For the text-containing cell, return its midpoint in [x, y] coordinate format. 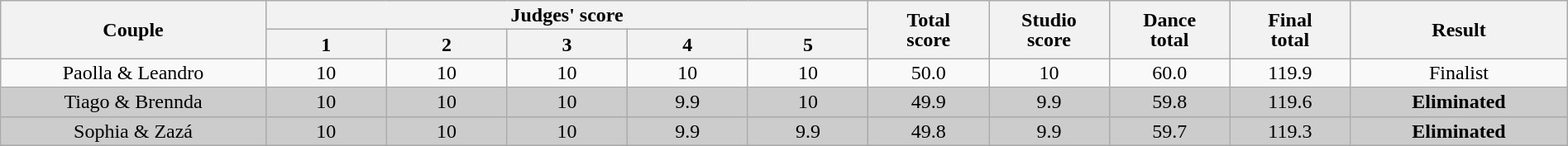
119.3 [1290, 130]
Finalist [1459, 73]
Tiago & Brennda [134, 102]
119.9 [1290, 73]
5 [808, 45]
4 [687, 45]
Totalscore [929, 30]
59.7 [1169, 130]
Dancetotal [1169, 30]
Finaltotal [1290, 30]
Studioscore [1049, 30]
59.8 [1169, 102]
119.6 [1290, 102]
Result [1459, 30]
49.8 [929, 130]
Sophia & Zazá [134, 130]
Judges' score [567, 15]
3 [567, 45]
50.0 [929, 73]
49.9 [929, 102]
2 [447, 45]
Couple [134, 30]
60.0 [1169, 73]
Paolla & Leandro [134, 73]
1 [326, 45]
